Find where the given text appears and provide that cell's center as (x, y) coordinate. 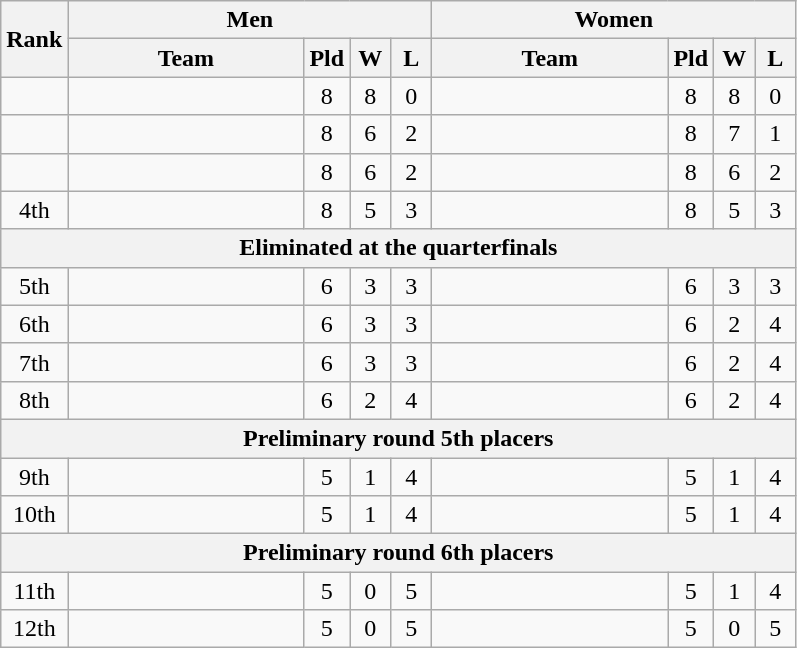
Men (250, 20)
4th (34, 210)
10th (34, 515)
12th (34, 629)
5th (34, 286)
7th (34, 362)
Women (614, 20)
11th (34, 591)
6th (34, 324)
9th (34, 477)
7 (734, 134)
Eliminated at the quarterfinals (398, 248)
Rank (34, 39)
8th (34, 400)
Preliminary round 5th placers (398, 438)
Preliminary round 6th placers (398, 553)
